Output the [X, Y] coordinate of the center of the cell containing the given text.  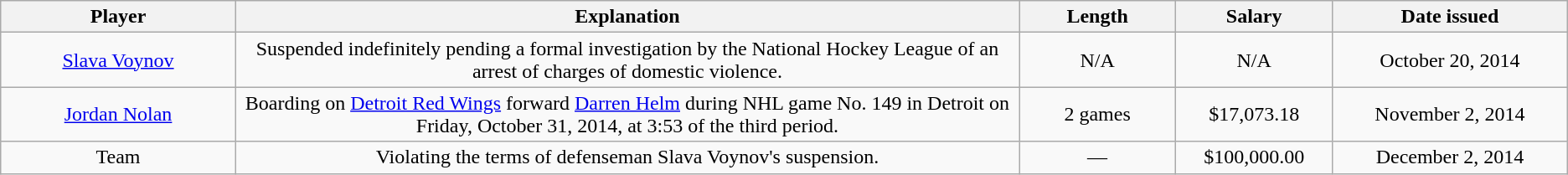
Explanation [627, 17]
Slava Voynov [119, 60]
$100,000.00 [1255, 157]
Length [1097, 17]
Suspended indefinitely pending a formal investigation by the National Hockey League of an arrest of charges of domestic violence. [627, 60]
Salary [1255, 17]
— [1097, 157]
Date issued [1451, 17]
$17,073.18 [1255, 114]
Team [119, 157]
2 games [1097, 114]
December 2, 2014 [1451, 157]
Player [119, 17]
October 20, 2014 [1451, 60]
Violating the terms of defenseman Slava Voynov's suspension. [627, 157]
November 2, 2014 [1451, 114]
Jordan Nolan [119, 114]
Boarding on Detroit Red Wings forward Darren Helm during NHL game No. 149 in Detroit on Friday, October 31, 2014, at 3:53 of the third period. [627, 114]
